From the cell containing the given text, extract its center point as [x, y] coordinate. 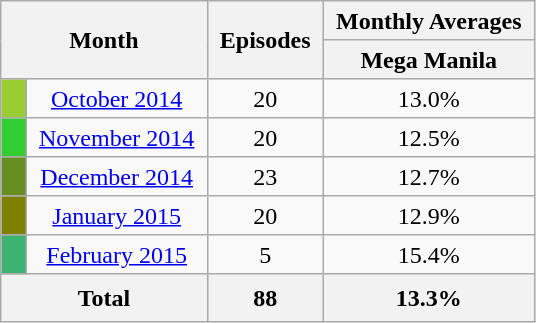
Total [104, 298]
12.7% [428, 176]
15.4% [428, 254]
12.5% [428, 138]
Mega Manila [428, 60]
December 2014 [116, 176]
February 2015 [116, 254]
5 [265, 254]
Monthly Averages [428, 20]
Month [104, 40]
23 [265, 176]
13.0% [428, 98]
88 [265, 298]
January 2015 [116, 216]
12.9% [428, 216]
Episodes [265, 40]
13.3% [428, 298]
October 2014 [116, 98]
November 2014 [116, 138]
